Return (X, Y) of the center of cell containing provided text 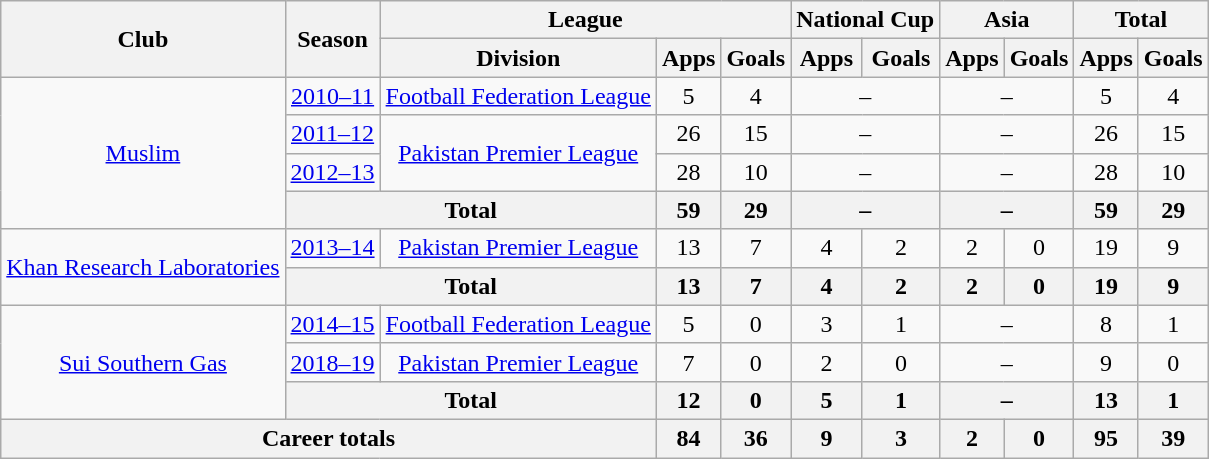
Muslim (143, 153)
12 (688, 400)
2011–12 (332, 134)
36 (756, 438)
8 (1106, 324)
National Cup (866, 20)
39 (1173, 438)
Asia (1007, 20)
2013–14 (332, 248)
League (586, 20)
Club (143, 39)
Season (332, 39)
Sui Southern Gas (143, 362)
Career totals (329, 438)
84 (688, 438)
2010–11 (332, 96)
2014–15 (332, 324)
2018–19 (332, 362)
Khan Research Laboratories (143, 267)
Division (518, 58)
95 (1106, 438)
2012–13 (332, 172)
